Extract the (X, Y) coordinate from the center of the cell holding the provided text.  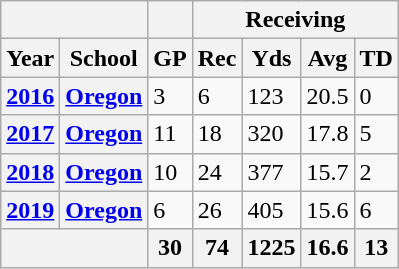
320 (272, 134)
5 (376, 134)
1225 (272, 248)
30 (170, 248)
18 (217, 134)
405 (272, 210)
17.8 (328, 134)
24 (217, 172)
15.6 (328, 210)
Year (30, 58)
2019 (30, 210)
123 (272, 96)
26 (217, 210)
TD (376, 58)
School (104, 58)
11 (170, 134)
0 (376, 96)
15.7 (328, 172)
Receiving (295, 20)
Yds (272, 58)
GP (170, 58)
Avg (328, 58)
10 (170, 172)
20.5 (328, 96)
2 (376, 172)
2017 (30, 134)
377 (272, 172)
74 (217, 248)
2018 (30, 172)
2016 (30, 96)
3 (170, 96)
Rec (217, 58)
16.6 (328, 248)
13 (376, 248)
